Return [x, y] of the center of cell containing provided text 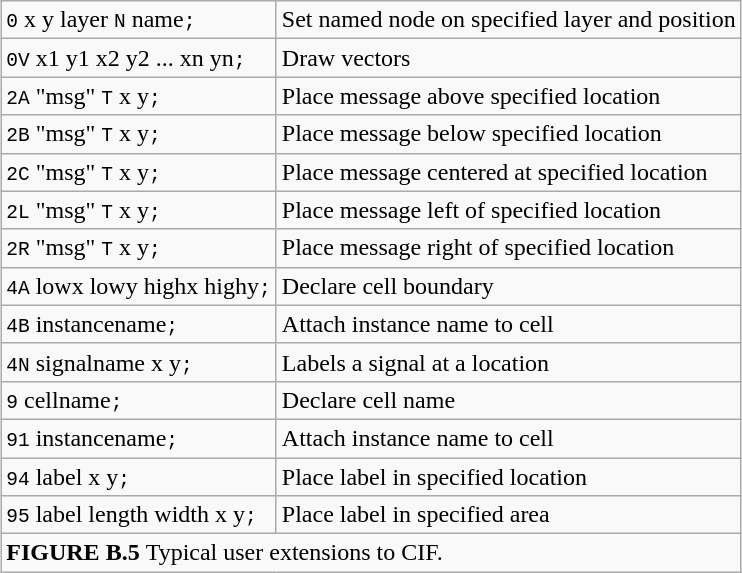
Place message left of specified location [508, 210]
Place message below specified location [508, 134]
0V x1 y1 x2 y2 ... xn yn; [139, 58]
2R "msg" T x y; [139, 248]
Draw vectors [508, 58]
0 x y layer N name; [139, 20]
4B instancename; [139, 324]
94 label x y; [139, 477]
9 cellname; [139, 400]
Place message right of specified location [508, 248]
2A "msg" T x y; [139, 96]
Labels a signal at a location [508, 362]
Set named node on specified layer and position [508, 20]
Declare cell boundary [508, 286]
4N signalname x y; [139, 362]
Place message above specified location [508, 96]
95 label length width x y; [139, 515]
2B "msg" T x y; [139, 134]
Place label in specified area [508, 515]
2L "msg" T x y; [139, 210]
2C "msg" T x y; [139, 172]
Place message centered at specified location [508, 172]
Declare cell name [508, 400]
4A lowx lowy highx highy; [139, 286]
91 instancename; [139, 438]
Place label in specified location [508, 477]
FIGURE B.5 Typical user extensions to CIF. [371, 553]
